Locate the cell with the specified text and output its (X, Y) center coordinate. 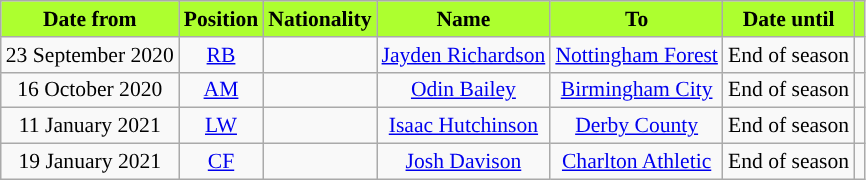
RB (221, 55)
11 January 2021 (90, 126)
Name (464, 19)
23 September 2020 (90, 55)
Birmingham City (636, 90)
Josh Davison (464, 162)
CF (221, 162)
Charlton Athletic (636, 162)
Position (221, 19)
AM (221, 90)
Derby County (636, 126)
To (636, 19)
Nottingham Forest (636, 55)
Jayden Richardson (464, 55)
19 January 2021 (90, 162)
16 October 2020 (90, 90)
Odin Bailey (464, 90)
Date from (90, 19)
Nationality (320, 19)
Isaac Hutchinson (464, 126)
Date until (788, 19)
LW (221, 126)
